Identify which cell holds the provided text, then report its (X, Y) central coordinate. 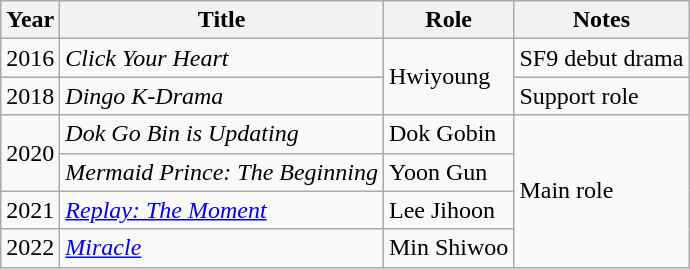
2021 (30, 210)
Main role (602, 191)
Year (30, 20)
2018 (30, 96)
Role (448, 20)
Yoon Gun (448, 172)
2016 (30, 58)
Click Your Heart (222, 58)
Hwiyoung (448, 77)
Dok Go Bin is Updating (222, 134)
Mermaid Prince: The Beginning (222, 172)
2020 (30, 153)
Miracle (222, 248)
Replay: The Moment (222, 210)
2022 (30, 248)
Dingo K-Drama (222, 96)
Min Shiwoo (448, 248)
Title (222, 20)
Lee Jihoon (448, 210)
SF9 debut drama (602, 58)
Dok Gobin (448, 134)
Support role (602, 96)
Notes (602, 20)
